Return the [X, Y] coordinate for the center point of the cell that contains the specified text.  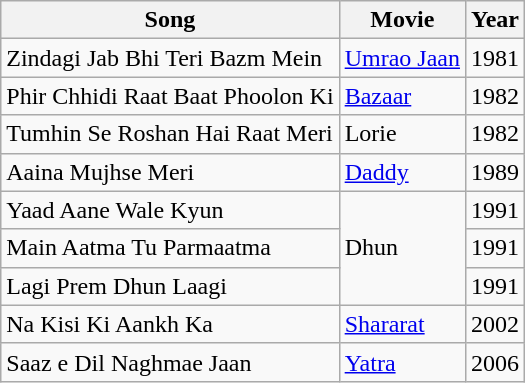
Na Kisi Ki Aankh Ka [170, 324]
Zindagi Jab Bhi Teri Bazm Mein [170, 58]
Shararat [402, 324]
Song [170, 20]
1989 [494, 172]
Phir Chhidi Raat Baat Phoolon Ki [170, 96]
Main Aatma Tu Parmaatma [170, 248]
Aaina Mujhse Meri [170, 172]
Daddy [402, 172]
Yatra [402, 362]
Movie [402, 20]
Saaz e Dil Naghmae Jaan [170, 362]
1981 [494, 58]
Bazaar [402, 96]
Lagi Prem Dhun Laagi [170, 286]
Dhun [402, 248]
2002 [494, 324]
Lorie [402, 134]
Year [494, 20]
Umrao Jaan [402, 58]
Yaad Aane Wale Kyun [170, 210]
2006 [494, 362]
Tumhin Se Roshan Hai Raat Meri [170, 134]
